Extract the (X, Y) coordinate from the center of the cell holding the provided text.  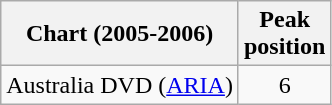
Peak position (284, 34)
Australia DVD (ARIA) (120, 85)
Chart (2005-2006) (120, 34)
6 (284, 85)
